Detect which cell encompasses the target text, then output its [x, y] center coordinate. 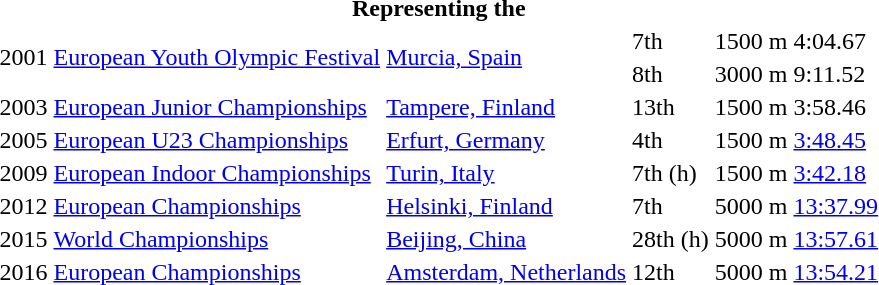
Beijing, China [506, 239]
Tampere, Finland [506, 107]
Turin, Italy [506, 173]
World Championships [217, 239]
Helsinki, Finland [506, 206]
8th [671, 74]
European Youth Olympic Festival [217, 58]
13th [671, 107]
European Junior Championships [217, 107]
7th (h) [671, 173]
Erfurt, Germany [506, 140]
28th (h) [671, 239]
4th [671, 140]
European Championships [217, 206]
European U23 Championships [217, 140]
European Indoor Championships [217, 173]
Murcia, Spain [506, 58]
3000 m [751, 74]
